Determine the [X, Y] coordinate at the center of the cell enclosing the given text.  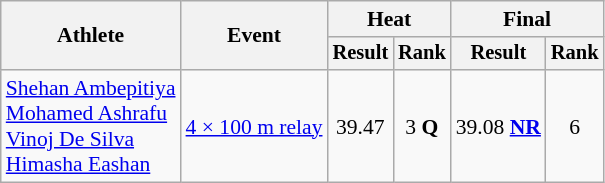
Event [254, 36]
Athlete [91, 36]
39.47 [361, 126]
3 Q [422, 126]
6 [575, 126]
4 × 100 m relay [254, 126]
Final [528, 19]
Heat [390, 19]
Shehan AmbepitiyaMohamed AshrafuVinoj De SilvaHimasha Eashan [91, 126]
39.08 NR [498, 126]
